Output the (x, y) coordinate of the center of the cell containing the given text.  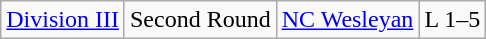
NC Wesleyan (348, 20)
Second Round (200, 20)
Division III (63, 20)
L 1–5 (452, 20)
